Pinpoint the cell where the given text exists, returning its [X, Y] midpoint coordinate. 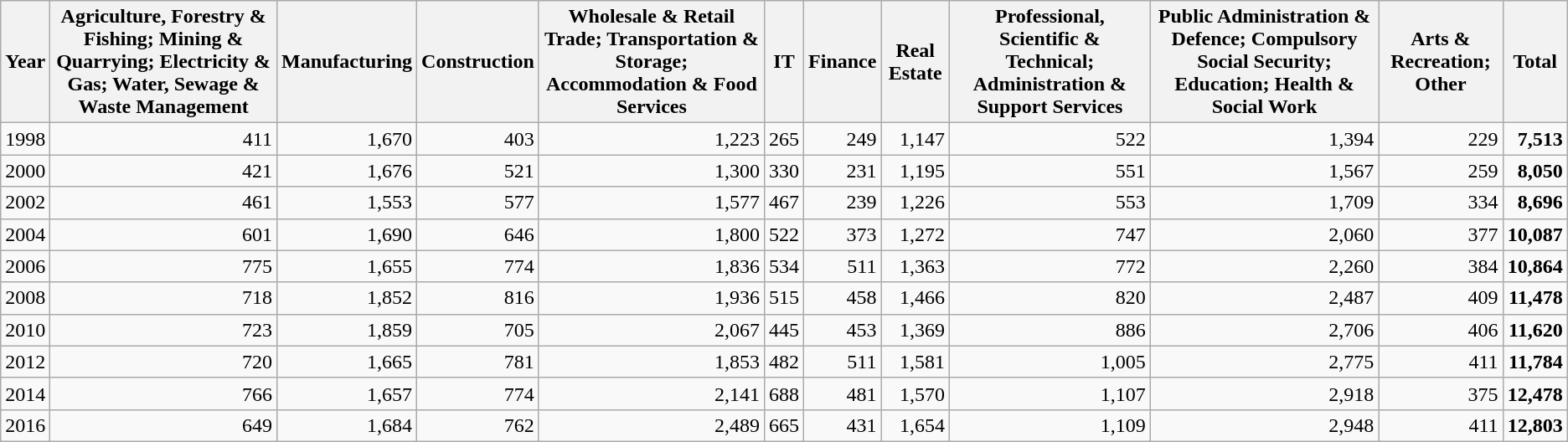
406 [1441, 330]
1,363 [916, 266]
259 [1441, 171]
Construction [478, 62]
775 [164, 266]
330 [784, 171]
2010 [25, 330]
2,948 [1264, 425]
2016 [25, 425]
665 [784, 425]
231 [843, 171]
7,513 [1534, 139]
1,107 [1050, 393]
781 [478, 362]
Arts & Recreation; Other [1441, 62]
1,577 [652, 203]
1,859 [347, 330]
445 [784, 330]
403 [478, 139]
229 [1441, 139]
2,918 [1264, 393]
1,223 [652, 139]
409 [1441, 298]
1,654 [916, 425]
705 [478, 330]
377 [1441, 234]
384 [1441, 266]
1,466 [916, 298]
239 [843, 203]
1,394 [1264, 139]
762 [478, 425]
2,067 [652, 330]
2,487 [1264, 298]
1,567 [1264, 171]
10,087 [1534, 234]
458 [843, 298]
1,109 [1050, 425]
461 [164, 203]
1,655 [347, 266]
2,141 [652, 393]
1,709 [1264, 203]
Real Estate [916, 62]
Agriculture, Forestry & Fishing; Mining & Quarrying; Electricity & Gas; Water, Sewage & Waste Management [164, 62]
1,665 [347, 362]
375 [1441, 393]
601 [164, 234]
431 [843, 425]
373 [843, 234]
8,050 [1534, 171]
1,005 [1050, 362]
534 [784, 266]
820 [1050, 298]
2,706 [1264, 330]
2000 [25, 171]
2014 [25, 393]
1,853 [652, 362]
577 [478, 203]
521 [478, 171]
646 [478, 234]
2,489 [652, 425]
10,864 [1534, 266]
Finance [843, 62]
12,803 [1534, 425]
2,060 [1264, 234]
2002 [25, 203]
515 [784, 298]
1,670 [347, 139]
886 [1050, 330]
553 [1050, 203]
Wholesale & Retail Trade; Transportation & Storage; Accommodation & Food Services [652, 62]
467 [784, 203]
1,369 [916, 330]
1,570 [916, 393]
482 [784, 362]
2004 [25, 234]
11,784 [1534, 362]
1,147 [916, 139]
1,195 [916, 171]
720 [164, 362]
421 [164, 171]
723 [164, 330]
2,260 [1264, 266]
772 [1050, 266]
2,775 [1264, 362]
747 [1050, 234]
11,478 [1534, 298]
2012 [25, 362]
249 [843, 139]
816 [478, 298]
1,936 [652, 298]
2008 [25, 298]
Professional, Scientific & Technical; Administration & Support Services [1050, 62]
766 [164, 393]
1,300 [652, 171]
12,478 [1534, 393]
IT [784, 62]
649 [164, 425]
1,272 [916, 234]
688 [784, 393]
481 [843, 393]
334 [1441, 203]
1,226 [916, 203]
1998 [25, 139]
1,800 [652, 234]
Year [25, 62]
453 [843, 330]
1,852 [347, 298]
Public Administration & Defence; Compulsory Social Security; Education; Health & Social Work [1264, 62]
1,684 [347, 425]
11,620 [1534, 330]
1,553 [347, 203]
Manufacturing [347, 62]
Total [1534, 62]
2006 [25, 266]
1,657 [347, 393]
1,836 [652, 266]
551 [1050, 171]
1,581 [916, 362]
8,696 [1534, 203]
718 [164, 298]
1,690 [347, 234]
1,676 [347, 171]
265 [784, 139]
